Find where the given text appears and provide that cell's center as [X, Y] coordinate. 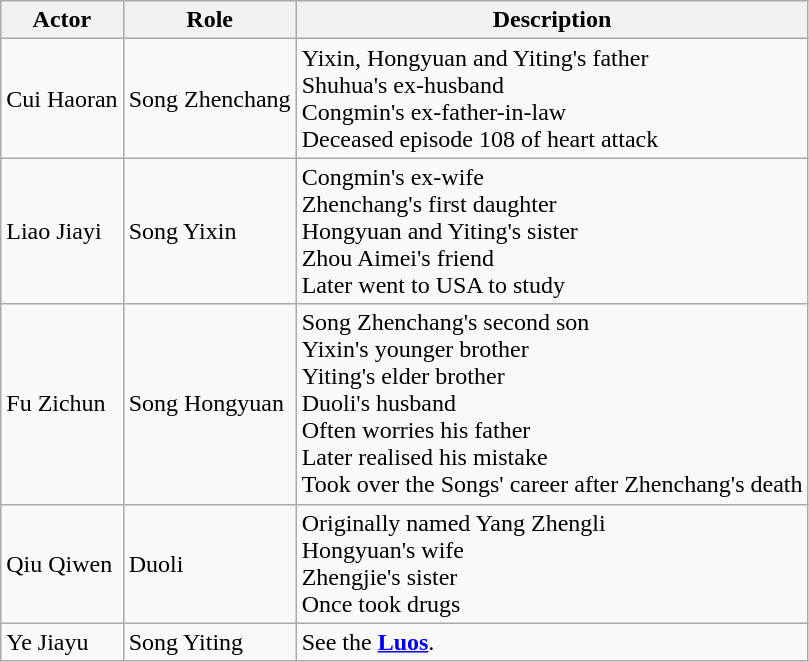
Liao Jiayi [62, 231]
Qiu Qiwen [62, 564]
Yixin, Hongyuan and Yiting's fatherShuhua's ex-husbandCongmin's ex-father-in-lawDeceased episode 108 of heart attack [552, 98]
Fu Zichun [62, 404]
Cui Haoran [62, 98]
Description [552, 20]
Congmin's ex-wifeZhenchang's first daughterHongyuan and Yiting's sisterZhou Aimei's friendLater went to USA to study [552, 231]
Song Yiting [210, 642]
See the Luos. [552, 642]
Song Zhenchang [210, 98]
Role [210, 20]
Actor [62, 20]
Ye Jiayu [62, 642]
Song Hongyuan [210, 404]
Song Yixin [210, 231]
Originally named Yang ZhengliHongyuan's wifeZhengjie's sisterOnce took drugs [552, 564]
Duoli [210, 564]
